From the cell containing the given text, extract its center point as [X, Y] coordinate. 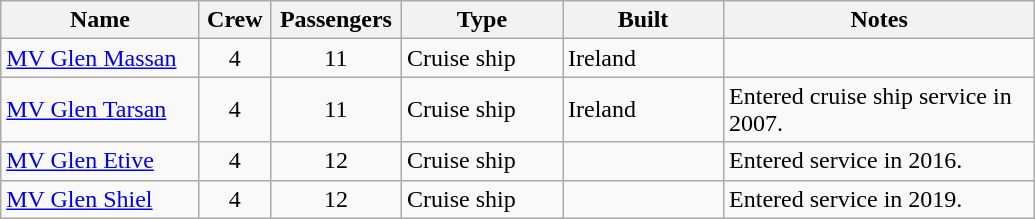
MV Glen Tarsan [100, 110]
Built [642, 20]
Type [482, 20]
Entered cruise ship service in 2007. [880, 110]
Entered service in 2016. [880, 161]
MV Glen Massan [100, 58]
Name [100, 20]
Crew [234, 20]
Passengers [336, 20]
MV Glen Etive [100, 161]
MV Glen Shiel [100, 199]
Entered service in 2019. [880, 199]
Notes [880, 20]
